Return [x, y] of the center of cell containing provided text 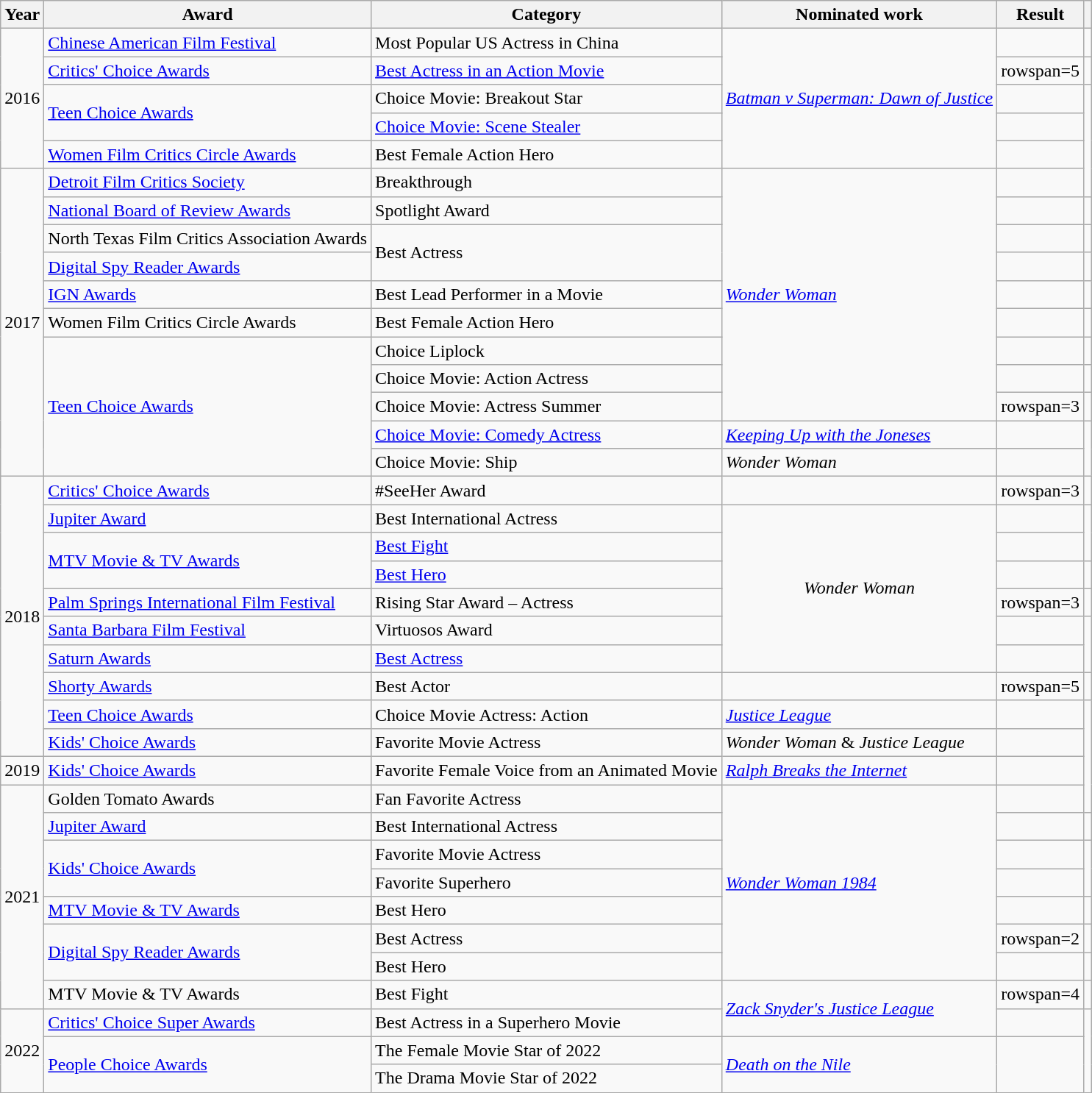
North Texas Film Critics Association Awards [207, 238]
2017 [22, 322]
Spotlight Award [547, 210]
Zack Snyder's Justice League [859, 1008]
Detroit Film Critics Society [207, 182]
Most Popular US Actress in China [547, 43]
Choice Movie: Ship [547, 463]
Favorite Superhero [547, 883]
Choice Movie: Action Actress [547, 379]
2019 [22, 770]
2021 [22, 896]
Justice League [859, 714]
Death on the Nile [859, 1064]
Favorite Female Voice from an Animated Movie [547, 770]
Best Actress in an Action Movie [547, 71]
Year [22, 15]
Choice Movie: Actress Summer [547, 407]
People Choice Awards [207, 1064]
Choice Movie: Comedy Actress [547, 435]
Choice Movie Actress: Action [547, 714]
Nominated work [859, 15]
National Board of Review Awards [207, 210]
rowspan=2 [1041, 939]
Saturn Awards [207, 658]
#SeeHer Award [547, 491]
Chinese American Film Festival [207, 43]
Rising Star Award – Actress [547, 602]
Best Actress in a Superhero Movie [547, 1022]
Golden Tomato Awards [207, 798]
Ralph Breaks the Internet [859, 770]
2018 [22, 616]
Wonder Woman 1984 [859, 882]
2016 [22, 99]
Best Lead Performer in a Movie [547, 294]
Critics' Choice Super Awards [207, 1022]
Shorty Awards [207, 686]
Result [1041, 15]
Choice Movie: Breakout Star [547, 99]
The Female Movie Star of 2022 [547, 1050]
The Drama Movie Star of 2022 [547, 1078]
Santa Barbara Film Festival [207, 630]
Palm Springs International Film Festival [207, 602]
Batman v Superman: Dawn of Justice [859, 99]
Best Actor [547, 686]
2022 [22, 1050]
Choice Liplock [547, 351]
Wonder Woman & Justice League [859, 742]
IGN Awards [207, 294]
Category [547, 15]
Breakthrough [547, 182]
Keeping Up with the Joneses [859, 435]
Award [207, 15]
Choice Movie: Scene Stealer [547, 127]
Fan Favorite Actress [547, 798]
rowspan=4 [1041, 994]
Virtuosos Award [547, 630]
